Search for the cell housing the specified text and yield its (x, y) center coordinate. 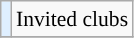
Invited clubs (72, 19)
